Find where the given text appears and provide that cell's center as [X, Y] coordinate. 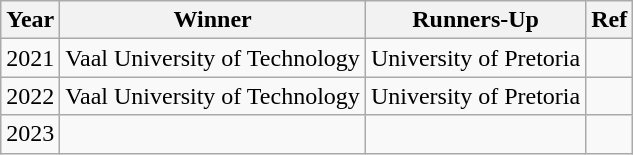
2022 [30, 96]
Year [30, 20]
Winner [213, 20]
Ref [610, 20]
2023 [30, 134]
Runners-Up [475, 20]
2021 [30, 58]
